Locate the cell with the specified text and output its [x, y] center coordinate. 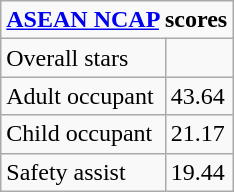
Child occupant [83, 134]
19.44 [199, 172]
Overall stars [83, 58]
Safety assist [83, 172]
43.64 [199, 96]
21.17 [199, 134]
Adult occupant [83, 96]
ASEAN NCAP scores [117, 20]
